Scan for the cell matching the given text and deliver its [x, y] coordinate at center. 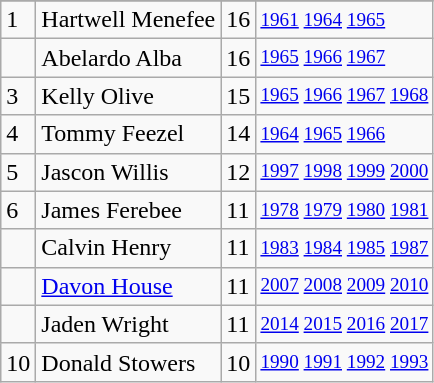
Tommy Feezel [128, 134]
Abelardo Alba [128, 58]
1 [18, 20]
1978 1979 1980 1981 [344, 210]
Davon House [128, 286]
Donald Stowers [128, 362]
3 [18, 96]
James Ferebee [128, 210]
1997 1998 1999 2000 [344, 172]
Hartwell Menefee [128, 20]
1964 1965 1966 [344, 134]
1965 1966 1967 [344, 58]
5 [18, 172]
4 [18, 134]
2014 2015 2016 2017 [344, 324]
15 [238, 96]
Kelly Olive [128, 96]
2007 2008 2009 2010 [344, 286]
Jaden Wright [128, 324]
1965 1966 1967 1968 [344, 96]
1983 1984 1985 1987 [344, 248]
14 [238, 134]
1990 1991 1992 1993 [344, 362]
6 [18, 210]
Calvin Henry [128, 248]
Jascon Willis [128, 172]
12 [238, 172]
1961 1964 1965 [344, 20]
